Search for the cell housing the specified text and yield its [X, Y] center coordinate. 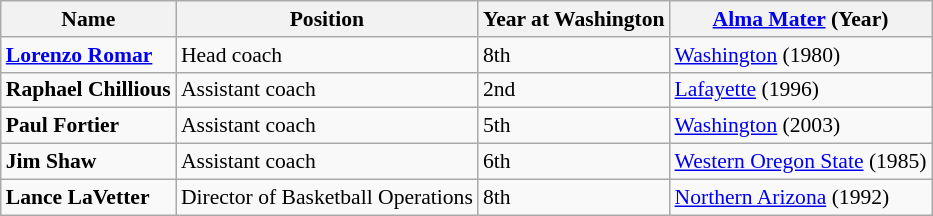
Lorenzo Romar [88, 55]
Northern Arizona (1992) [801, 197]
Lance LaVetter [88, 197]
Raphael Chillious [88, 90]
Name [88, 19]
Washington (2003) [801, 126]
Year at Washington [574, 19]
Head coach [327, 55]
Jim Shaw [88, 162]
2nd [574, 90]
Lafayette (1996) [801, 90]
Paul Fortier [88, 126]
Washington (1980) [801, 55]
Position [327, 19]
5th [574, 126]
Alma Mater (Year) [801, 19]
Western Oregon State (1985) [801, 162]
Director of Basketball Operations [327, 197]
6th [574, 162]
